Locate the cell with the specified text and output its [X, Y] center coordinate. 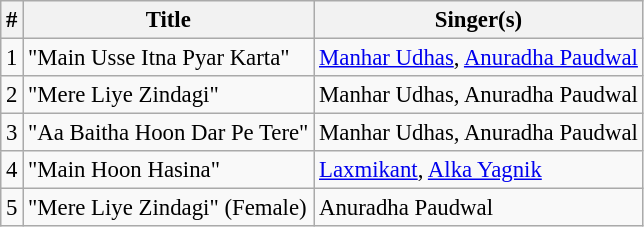
"Main Hoon Hasina" [168, 170]
3 [12, 133]
Title [168, 20]
4 [12, 170]
2 [12, 95]
"Mere Liye Zindagi" (Female) [168, 208]
Singer(s) [478, 20]
5 [12, 208]
"Mere Liye Zindagi" [168, 95]
Anuradha Paudwal [478, 208]
Laxmikant, Alka Yagnik [478, 170]
"Main Usse Itna Pyar Karta" [168, 58]
# [12, 20]
1 [12, 58]
"Aa Baitha Hoon Dar Pe Tere" [168, 133]
